Scan for the cell matching the given text and deliver its (x, y) coordinate at center. 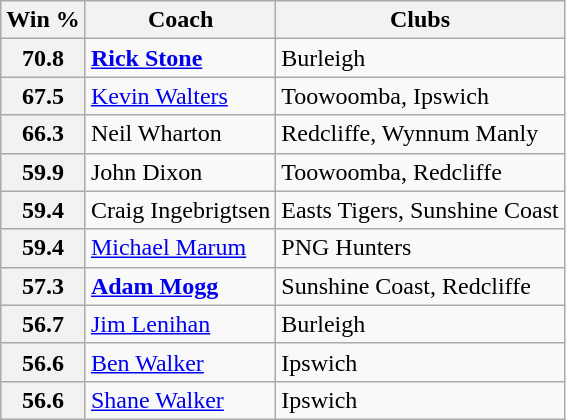
Easts Tigers, Sunshine Coast (420, 210)
70.8 (44, 58)
Sunshine Coast, Redcliffe (420, 286)
59.9 (44, 172)
John Dixon (180, 172)
Rick Stone (180, 58)
Toowoomba, Ipswich (420, 96)
Win % (44, 20)
Craig Ingebrigtsen (180, 210)
Clubs (420, 20)
PNG Hunters (420, 248)
Ben Walker (180, 362)
Toowoomba, Redcliffe (420, 172)
56.7 (44, 324)
Neil Wharton (180, 134)
Jim Lenihan (180, 324)
57.3 (44, 286)
Coach (180, 20)
Redcliffe, Wynnum Manly (420, 134)
Kevin Walters (180, 96)
Shane Walker (180, 400)
66.3 (44, 134)
Adam Mogg (180, 286)
67.5 (44, 96)
Michael Marum (180, 248)
